Determine the (x, y) coordinate at the center of the cell enclosing the given text.  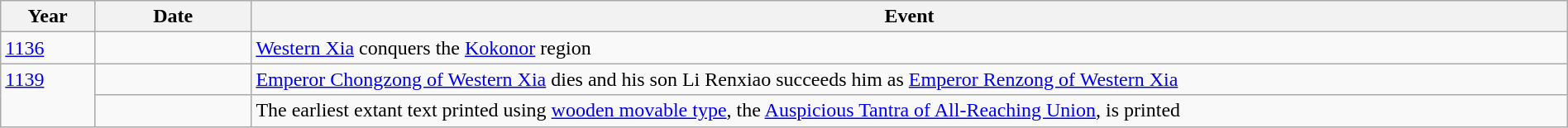
Date (172, 17)
1139 (48, 95)
Year (48, 17)
Emperor Chongzong of Western Xia dies and his son Li Renxiao succeeds him as Emperor Renzong of Western Xia (910, 79)
Western Xia conquers the Kokonor region (910, 48)
Event (910, 17)
The earliest extant text printed using wooden movable type, the Auspicious Tantra of All-Reaching Union, is printed (910, 111)
1136 (48, 48)
